Locate the cell with the specified text and output its (X, Y) center coordinate. 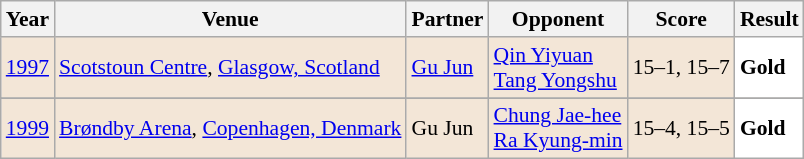
15–1, 15–7 (682, 68)
Opponent (558, 19)
15–4, 15–5 (682, 128)
Qin Yiyuan Tang Yongshu (558, 68)
Chung Jae-hee Ra Kyung-min (558, 128)
1999 (28, 128)
Score (682, 19)
Scotstoun Centre, Glasgow, Scotland (230, 68)
Brøndby Arena, Copenhagen, Denmark (230, 128)
Partner (447, 19)
Result (770, 19)
1997 (28, 68)
Year (28, 19)
Venue (230, 19)
